Determine the (X, Y) coordinate at the center of the cell enclosing the given text.  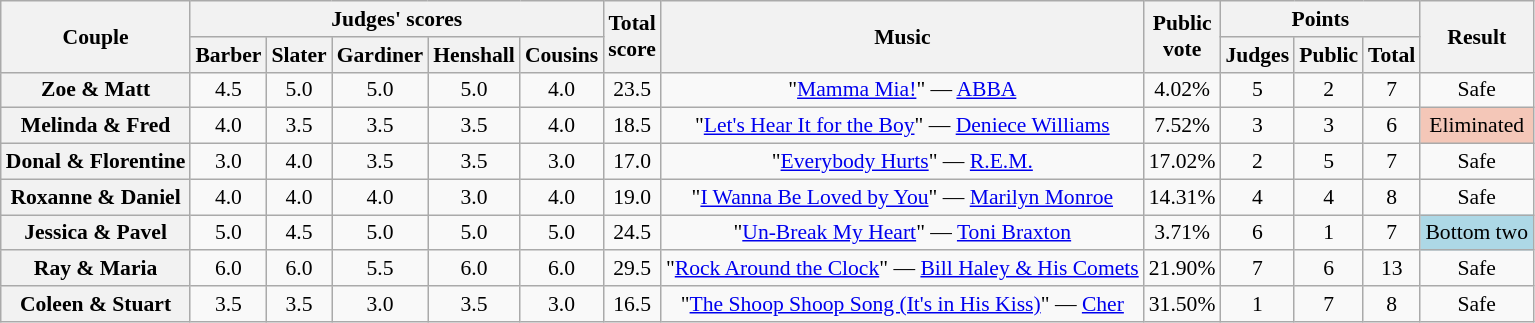
4.02% (1182, 90)
3.71% (1182, 233)
Music (902, 36)
Result (1476, 36)
Slater (298, 55)
Couple (96, 36)
Barber (228, 55)
"Everybody Hurts" — R.E.M. (902, 162)
17.0 (632, 162)
14.31% (1182, 197)
Bottom two (1476, 233)
Cousins (562, 55)
31.50% (1182, 304)
Eliminated (1476, 126)
Coleen & Stuart (96, 304)
"The Shoop Shoop Song (It's in His Kiss)" — Cher (902, 304)
Henshall (474, 55)
19.0 (632, 197)
Jessica & Pavel (96, 233)
"Let's Hear It for the Boy" — Deniece Williams (902, 126)
Totalscore (632, 36)
Judges (1257, 55)
Roxanne & Daniel (96, 197)
Donal & Florentine (96, 162)
7.52% (1182, 126)
"I Wanna Be Loved by You" — Marilyn Monroe (902, 197)
"Rock Around the Clock" — Bill Haley & His Comets (902, 269)
Public (1328, 55)
Judges' scores (396, 19)
Points (1320, 19)
Melinda & Fred (96, 126)
29.5 (632, 269)
Publicvote (1182, 36)
23.5 (632, 90)
16.5 (632, 304)
21.90% (1182, 269)
24.5 (632, 233)
"Un-Break My Heart" — Toni Braxton (902, 233)
Total (1392, 55)
Ray & Maria (96, 269)
Gardiner (380, 55)
17.02% (1182, 162)
13 (1392, 269)
18.5 (632, 126)
"Mamma Mia!" — ABBA (902, 90)
5.5 (380, 269)
Zoe & Matt (96, 90)
